For the text-containing cell, return its midpoint in [X, Y] coordinate format. 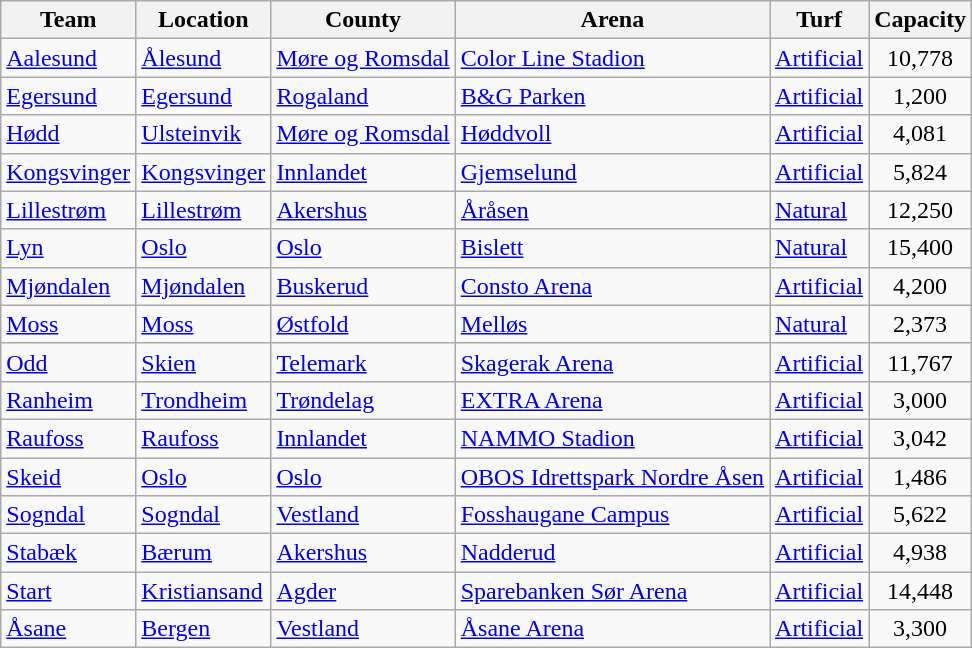
11,767 [920, 362]
Høddvoll [612, 134]
Capacity [920, 20]
1,486 [920, 477]
12,250 [920, 210]
4,200 [920, 286]
Østfold [363, 324]
3,000 [920, 400]
Telemark [363, 362]
14,448 [920, 591]
Sparebanken Sør Arena [612, 591]
Melløs [612, 324]
Åråsen [612, 210]
County [363, 20]
Kristiansand [204, 591]
Bislett [612, 248]
Agder [363, 591]
Ulsteinvik [204, 134]
B&G Parken [612, 96]
Consto Arena [612, 286]
5,824 [920, 172]
NAMMO Stadion [612, 438]
Skien [204, 362]
Aalesund [68, 58]
Fosshaugane Campus [612, 515]
Arena [612, 20]
OBOS Idrettspark Nordre Åsen [612, 477]
4,938 [920, 553]
Bergen [204, 629]
Location [204, 20]
Skeid [68, 477]
Odd [68, 362]
Stabæk [68, 553]
Trondheim [204, 400]
Åsane Arena [612, 629]
Trøndelag [363, 400]
Color Line Stadion [612, 58]
Rogaland [363, 96]
10,778 [920, 58]
Lyn [68, 248]
2,373 [920, 324]
Team [68, 20]
Start [68, 591]
Åsane [68, 629]
1,200 [920, 96]
15,400 [920, 248]
Buskerud [363, 286]
4,081 [920, 134]
Turf [820, 20]
Skagerak Arena [612, 362]
3,042 [920, 438]
Ålesund [204, 58]
Gjemselund [612, 172]
Hødd [68, 134]
Nadderud [612, 553]
3,300 [920, 629]
5,622 [920, 515]
EXTRA Arena [612, 400]
Ranheim [68, 400]
Bærum [204, 553]
